Capture the cell that displays the provided text and extract its [X, Y] central coordinate. 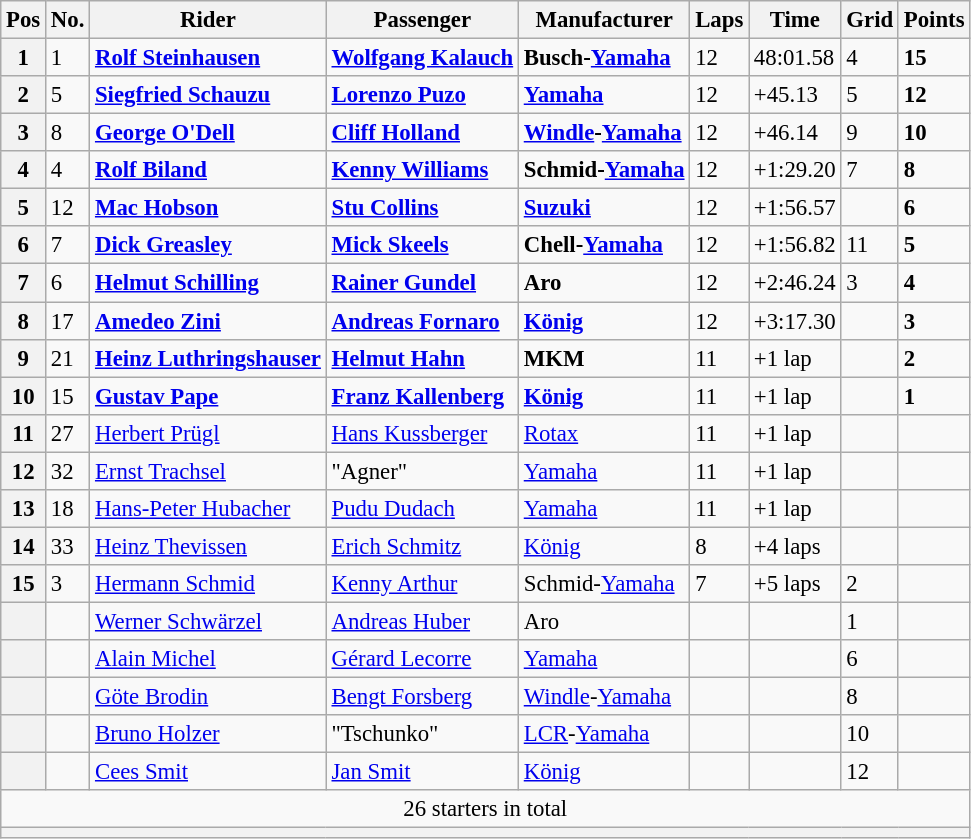
Erich Schmitz [422, 546]
Points [934, 20]
+3:17.30 [795, 321]
Gustav Pape [208, 396]
48:01.58 [795, 58]
+4 laps [795, 546]
Herbert Prügl [208, 433]
Hans-Peter Hubacher [208, 509]
Gérard Lecorre [422, 659]
17 [68, 321]
Hermann Schmid [208, 584]
Hans Kussberger [422, 433]
Busch-Yamaha [604, 58]
+1:29.20 [795, 170]
32 [68, 471]
"Agner" [422, 471]
+2:46.24 [795, 283]
George O'Dell [208, 133]
Helmut Schilling [208, 283]
Bruno Holzer [208, 734]
Manufacturer [604, 20]
27 [68, 433]
Mac Hobson [208, 208]
Andreas Huber [422, 621]
Rainer Gundel [422, 283]
Siegfried Schauzu [208, 95]
Wolfgang Kalauch [422, 58]
Franz Kallenberg [422, 396]
18 [68, 509]
Göte Brodin [208, 697]
Kenny Williams [422, 170]
Grid [870, 20]
Passenger [422, 20]
Andreas Fornaro [422, 321]
Pudu Dudach [422, 509]
+1:56.57 [795, 208]
Rider [208, 20]
+46.14 [795, 133]
Alain Michel [208, 659]
+1:56.82 [795, 245]
Cliff Holland [422, 133]
Time [795, 20]
LCR-Yamaha [604, 734]
Cees Smit [208, 772]
Stu Collins [422, 208]
Lorenzo Puzo [422, 95]
+5 laps [795, 584]
Bengt Forsberg [422, 697]
Kenny Arthur [422, 584]
14 [24, 546]
Ernst Trachsel [208, 471]
Suzuki [604, 208]
Rotax [604, 433]
Heinz Thevissen [208, 546]
Rolf Biland [208, 170]
Rolf Steinhausen [208, 58]
Heinz Luthringshauser [208, 358]
+45.13 [795, 95]
Mick Skeels [422, 245]
"Tschunko" [422, 734]
Jan Smit [422, 772]
33 [68, 546]
Amedeo Zini [208, 321]
Pos [24, 20]
Helmut Hahn [422, 358]
13 [24, 509]
26 starters in total [486, 809]
Laps [720, 20]
21 [68, 358]
MKM [604, 358]
No. [68, 20]
Werner Schwärzel [208, 621]
Dick Greasley [208, 245]
Chell-Yamaha [604, 245]
